Find where the given text appears and provide that cell's center as (X, Y) coordinate. 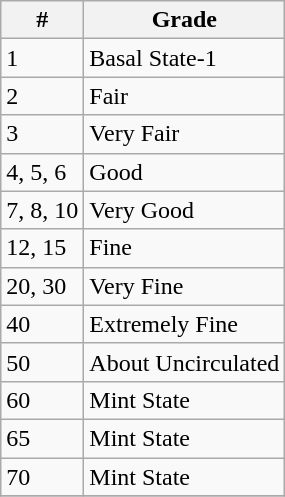
60 (42, 400)
50 (42, 362)
4, 5, 6 (42, 172)
# (42, 20)
Extremely Fine (184, 324)
65 (42, 438)
About Uncirculated (184, 362)
40 (42, 324)
1 (42, 58)
20, 30 (42, 286)
Very Fine (184, 286)
Good (184, 172)
Very Good (184, 210)
70 (42, 477)
3 (42, 134)
Fine (184, 248)
Grade (184, 20)
Basal State-1 (184, 58)
7, 8, 10 (42, 210)
Very Fair (184, 134)
2 (42, 96)
12, 15 (42, 248)
Fair (184, 96)
